Identify which cell holds the provided text, then report its [x, y] central coordinate. 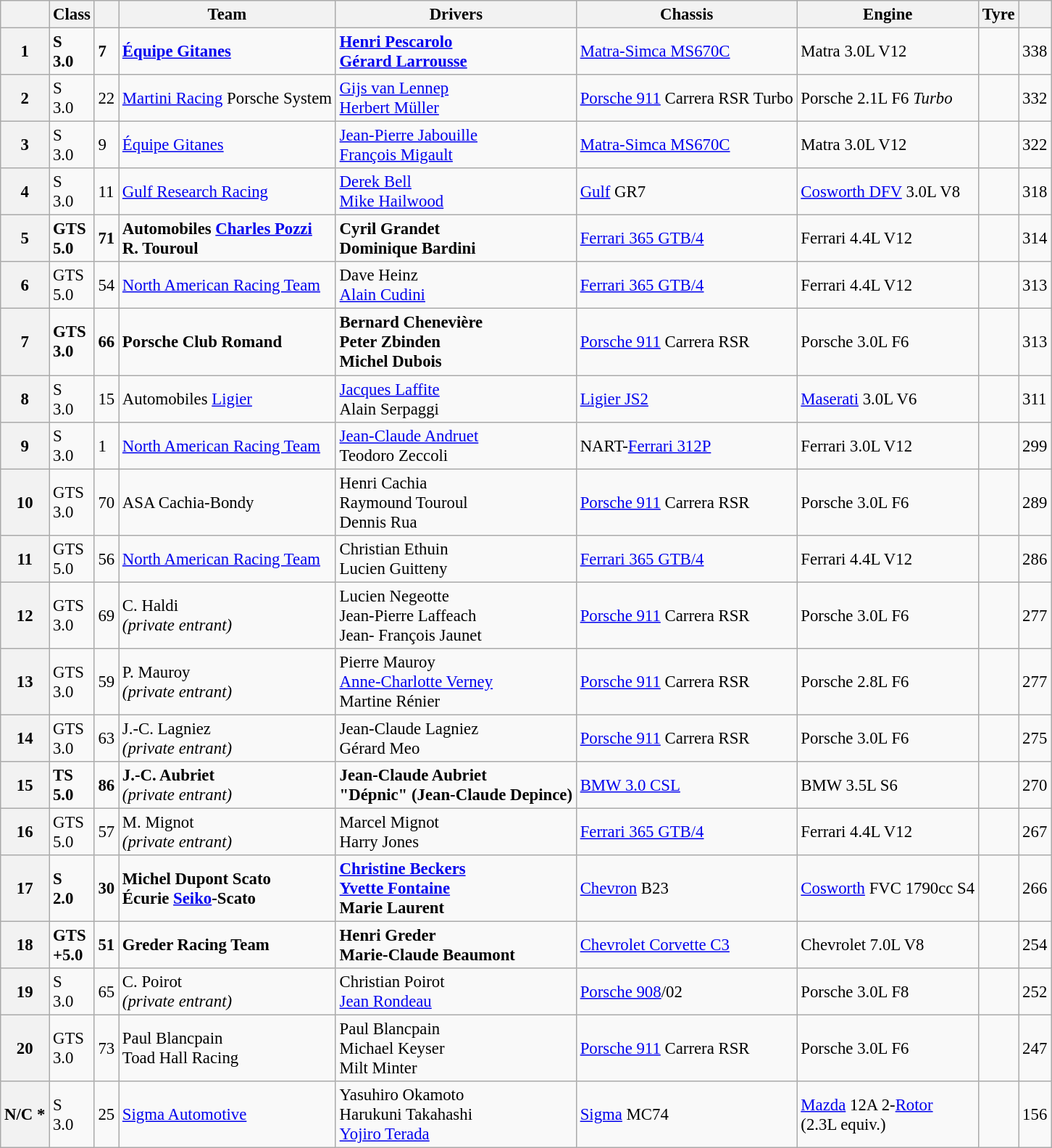
P. Mauroy(private entrant) [227, 682]
Dave Heinz Alain Cudini [456, 286]
Drivers [456, 14]
73 [106, 1049]
57 [106, 832]
J.-C. Lagniez(private entrant) [227, 738]
Gulf GR7 [687, 191]
Christian Ethuin Lucien Guitteny [456, 558]
18 [25, 945]
N/C * [25, 1115]
4 [25, 191]
Henri Pescarolo Gérard Larrousse [456, 52]
M. Mignot(private entrant) [227, 832]
275 [1035, 738]
Christian Poirot Jean Rondeau [456, 991]
Michel Dupont Scato Écurie Seiko-Scato [227, 889]
20 [25, 1049]
3 [25, 145]
2 [25, 99]
14 [25, 738]
71 [106, 239]
Gijs van Lennep Herbert Müller [456, 99]
Chevrolet Corvette C3 [687, 945]
TS5.0 [72, 786]
Class [72, 14]
338 [1035, 52]
Chevron B23 [687, 889]
51 [106, 945]
GTS+5.0 [72, 945]
63 [106, 738]
322 [1035, 145]
Cyril Grandet Dominique Bardini [456, 239]
Porsche Club Romand [227, 342]
Christine Beckers Yvette Fontaine Marie Laurent [456, 889]
S2.0 [72, 889]
Automobiles Charles Pozzi R. Touroul [227, 239]
Cosworth DFV 3.0L V8 [888, 191]
54 [106, 286]
Ferrari 3.0L V12 [888, 445]
22 [106, 99]
247 [1035, 1049]
BMW 3.0 CSL [687, 786]
299 [1035, 445]
Maserati 3.0L V6 [888, 399]
311 [1035, 399]
Jacques Laffite Alain Serpaggi [456, 399]
17 [25, 889]
Greder Racing Team [227, 945]
Lucien Negeotte Jean-Pierre Laffeach Jean- François Jaunet [456, 615]
Jean-Claude Lagniez Gérard Meo [456, 738]
69 [106, 615]
BMW 3.5L S6 [888, 786]
Cosworth FVC 1790cc S4 [888, 889]
318 [1035, 191]
Jean-Pierre Jabouille François Migault [456, 145]
Ligier JS2 [687, 399]
Derek Bell Mike Hailwood [456, 191]
Team [227, 14]
Porsche 2.1L F6 Turbo [888, 99]
Bernard Chenevière Peter Zbinden Michel Dubois [456, 342]
Tyre [998, 14]
16 [25, 832]
Pierre Mauroy Anne-Charlotte Verney Martine Rénier [456, 682]
Yasuhiro Okamoto Harukuni Takahashi Yojiro Terada [456, 1115]
Porsche 3.0L F8 [888, 991]
Porsche 911 Carrera RSR Turbo [687, 99]
6 [25, 286]
NART-Ferrari 312P [687, 445]
Engine [888, 14]
13 [25, 682]
Sigma Automotive [227, 1115]
Henri Greder Marie-Claude Beaumont [456, 945]
56 [106, 558]
Automobiles Ligier [227, 399]
59 [106, 682]
C. Haldi(private entrant) [227, 615]
Henri Cachia Raymound Touroul Dennis Rua [456, 502]
286 [1035, 558]
Chassis [687, 14]
266 [1035, 889]
ASA Cachia-Bondy [227, 502]
Martini Racing Porsche System [227, 99]
10 [25, 502]
289 [1035, 502]
254 [1035, 945]
332 [1035, 99]
5 [25, 239]
Mazda 12A 2-Rotor (2.3L equiv.) [888, 1115]
267 [1035, 832]
65 [106, 991]
Porsche 908/02 [687, 991]
25 [106, 1115]
12 [25, 615]
314 [1035, 239]
Jean-Claude Andruet Teodoro Zeccoli [456, 445]
J.-C. Aubriet(private entrant) [227, 786]
Sigma MC74 [687, 1115]
70 [106, 502]
86 [106, 786]
Marcel Mignot Harry Jones [456, 832]
252 [1035, 991]
Jean-Claude Aubriet "Dépnic" (Jean-Claude Depince) [456, 786]
Chevrolet 7.0L V8 [888, 945]
156 [1035, 1115]
Porsche 2.8L F6 [888, 682]
Gulf Research Racing [227, 191]
8 [25, 399]
Paul Blancpain Michael Keyser Milt Minter [456, 1049]
30 [106, 889]
270 [1035, 786]
19 [25, 991]
66 [106, 342]
C. Poirot(private entrant) [227, 991]
Paul Blancpain Toad Hall Racing [227, 1049]
